Locate the cell with the specified text and output its (X, Y) center coordinate. 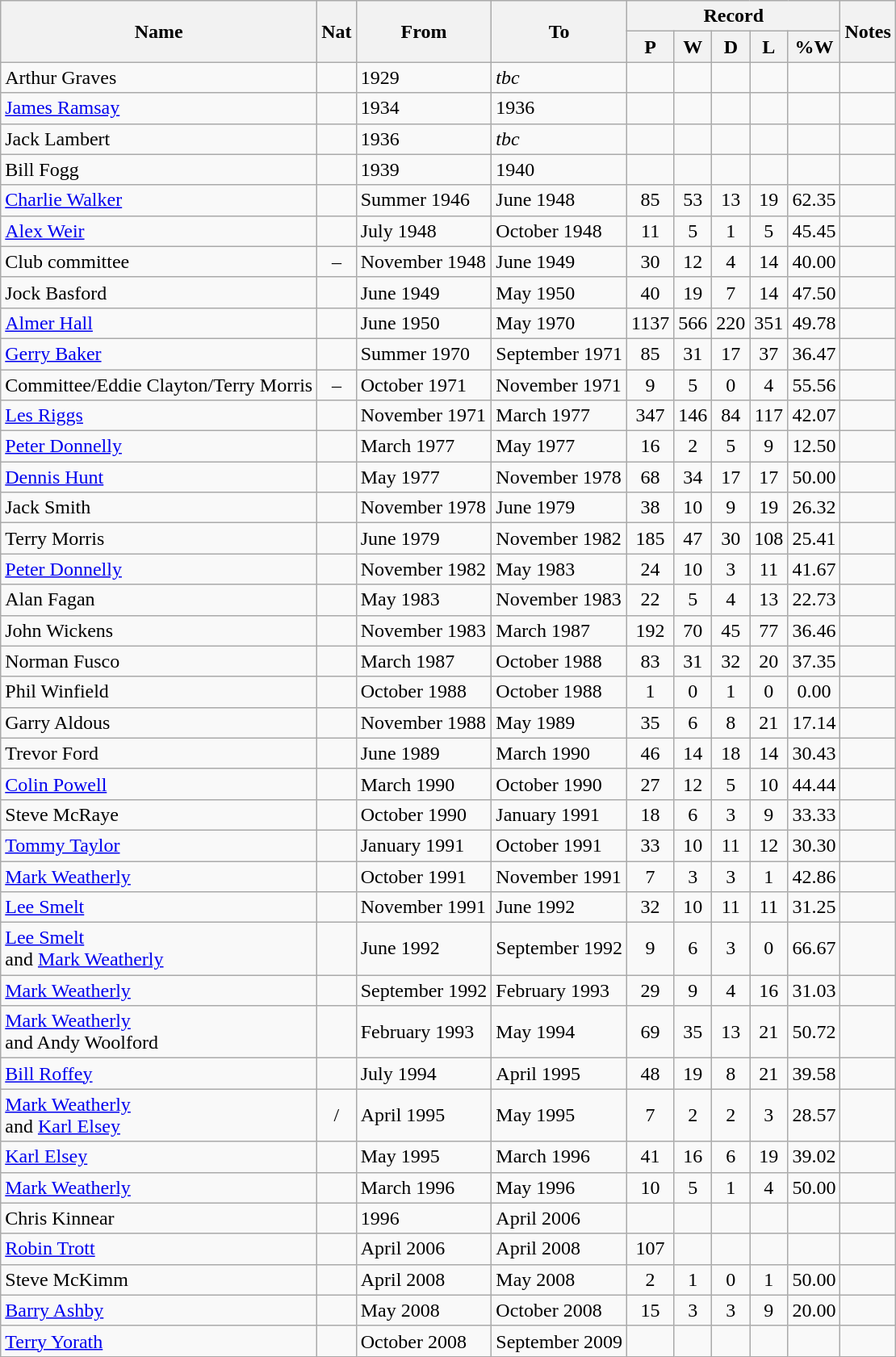
1939 (424, 170)
June 1989 (424, 753)
1934 (424, 108)
Barry Ashby (159, 1310)
May 1970 (559, 323)
Summer 1970 (424, 354)
185 (651, 538)
1996 (424, 1218)
42.86 (814, 876)
1137 (651, 323)
41 (651, 1157)
22 (651, 600)
33 (651, 845)
September 1971 (559, 354)
117 (768, 416)
40 (651, 292)
0.00 (814, 692)
Summer 1946 (424, 200)
Les Riggs (159, 416)
27 (651, 784)
Robin Trott (159, 1249)
September 2009 (559, 1341)
July 1994 (424, 1074)
Karl Elsey (159, 1157)
62.35 (814, 200)
22.73 (814, 600)
45.45 (814, 231)
Dennis Hunt (159, 477)
Club committee (159, 262)
351 (768, 323)
46 (651, 753)
47.50 (814, 292)
Alan Fagan (159, 600)
34 (693, 477)
49.78 (814, 323)
25.41 (814, 538)
192 (651, 630)
Bill Fogg (159, 170)
24 (651, 569)
Chris Kinnear (159, 1218)
1940 (559, 170)
May 1950 (559, 292)
Colin Powell (159, 784)
/ (337, 1116)
John Wickens (159, 630)
38 (651, 508)
Name (159, 31)
W (693, 47)
50.72 (814, 1032)
33.33 (814, 815)
Lee Smeltand Mark Weatherly (159, 949)
Almer Hall (159, 323)
D (731, 47)
Phil Winfield (159, 692)
20 (768, 661)
To (559, 31)
45 (731, 630)
Terry Yorath (159, 1341)
James Ramsay (159, 108)
Bill Roffey (159, 1074)
June 1948 (559, 200)
L (768, 47)
566 (693, 323)
Charlie Walker (159, 200)
November 1948 (424, 262)
31.25 (814, 907)
May 1996 (559, 1187)
20.00 (814, 1310)
Terry Morris (159, 538)
30.43 (814, 753)
48 (651, 1074)
Mark Weatherlyand Andy Woolford (159, 1032)
Record (734, 16)
68 (651, 477)
44.44 (814, 784)
146 (693, 416)
Arthur Graves (159, 77)
Steve McKimm (159, 1280)
40.00 (814, 262)
66.67 (814, 949)
May 1989 (559, 722)
1929 (424, 77)
15 (651, 1310)
42.07 (814, 416)
From (424, 31)
26.32 (814, 508)
P (651, 47)
Alex Weir (159, 231)
Lee Smelt (159, 907)
107 (651, 1249)
47 (693, 538)
69 (651, 1032)
May 1994 (559, 1032)
83 (651, 661)
108 (768, 538)
84 (731, 416)
12.50 (814, 446)
70 (693, 630)
39.58 (814, 1074)
Gerry Baker (159, 354)
37.35 (814, 661)
June 1950 (424, 323)
October 1971 (424, 385)
41.67 (814, 569)
Tommy Taylor (159, 845)
36.47 (814, 354)
October 1948 (559, 231)
53 (693, 200)
Trevor Ford (159, 753)
Jack Smith (159, 508)
77 (768, 630)
37 (768, 354)
55.56 (814, 385)
17.14 (814, 722)
347 (651, 416)
Garry Aldous (159, 722)
November 1988 (424, 722)
36.46 (814, 630)
28.57 (814, 1116)
Nat (337, 31)
Mark Weatherlyand Karl Elsey (159, 1116)
29 (651, 991)
Norman Fusco (159, 661)
Jock Basford (159, 292)
Committee/Eddie Clayton/Terry Morris (159, 385)
39.02 (814, 1157)
July 1948 (424, 231)
220 (731, 323)
Jack Lambert (159, 139)
%W (814, 47)
Notes (868, 31)
31.03 (814, 991)
30.30 (814, 845)
Steve McRaye (159, 815)
